Scan for the cell matching the given text and deliver its (X, Y) coordinate at center. 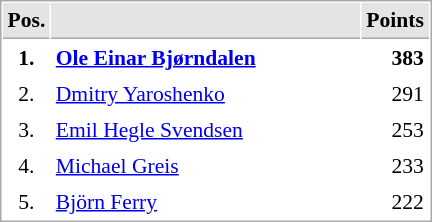
253 (396, 129)
383 (396, 57)
Pos. (26, 21)
Ole Einar Bjørndalen (206, 57)
Points (396, 21)
291 (396, 93)
5. (26, 201)
2. (26, 93)
Emil Hegle Svendsen (206, 129)
4. (26, 165)
Dmitry Yaroshenko (206, 93)
Björn Ferry (206, 201)
3. (26, 129)
222 (396, 201)
233 (396, 165)
1. (26, 57)
Michael Greis (206, 165)
